Return [X, Y] of the center of cell containing provided text 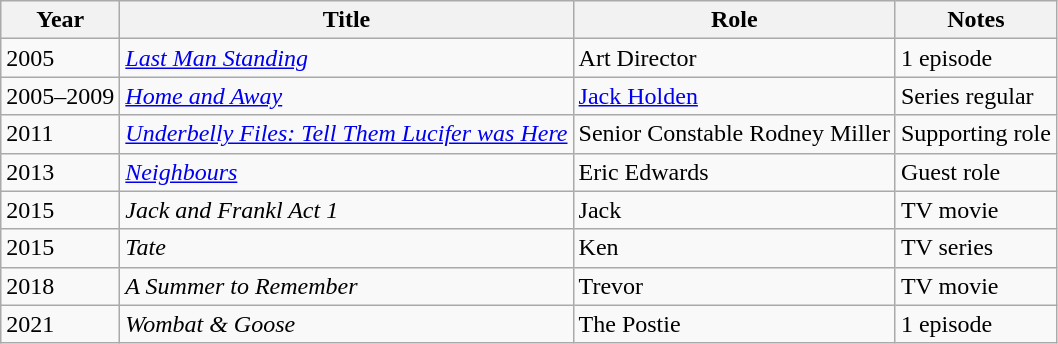
Jack and Frankl Act 1 [346, 210]
TV series [976, 248]
Notes [976, 20]
2005 [60, 58]
Last Man Standing [346, 58]
Jack [734, 210]
Supporting role [976, 134]
2005–2009 [60, 96]
2013 [60, 172]
Title [346, 20]
Eric Edwards [734, 172]
Wombat & Goose [346, 324]
Series regular [976, 96]
2018 [60, 286]
Year [60, 20]
The Postie [734, 324]
Role [734, 20]
Jack Holden [734, 96]
Home and Away [346, 96]
Senior Constable Rodney Miller [734, 134]
2021 [60, 324]
Tate [346, 248]
Neighbours [346, 172]
Ken [734, 248]
Art Director [734, 58]
2011 [60, 134]
Trevor [734, 286]
Guest role [976, 172]
Underbelly Files: Tell Them Lucifer was Here [346, 134]
A Summer to Remember [346, 286]
